Capture the cell that displays the provided text and extract its (X, Y) central coordinate. 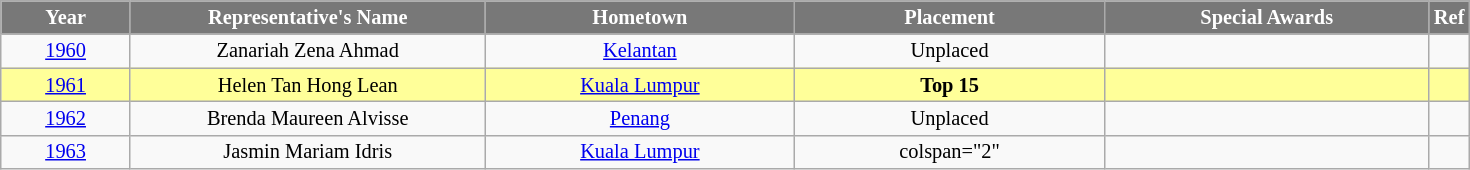
Special Awards (1266, 17)
1961 (66, 85)
Top 15 (950, 85)
Hometown (640, 17)
colspan="2" (950, 152)
Zanariah Zena Ahmad (308, 51)
Kelantan (640, 51)
Year (66, 17)
1963 (66, 152)
Ref (1449, 17)
1962 (66, 118)
Penang (640, 118)
Brenda Maureen Alvisse (308, 118)
Helen Tan Hong Lean (308, 85)
1960 (66, 51)
Placement (950, 17)
Jasmin Mariam Idris (308, 152)
Representative's Name (308, 17)
